Scan for the cell matching the given text and deliver its (X, Y) coordinate at center. 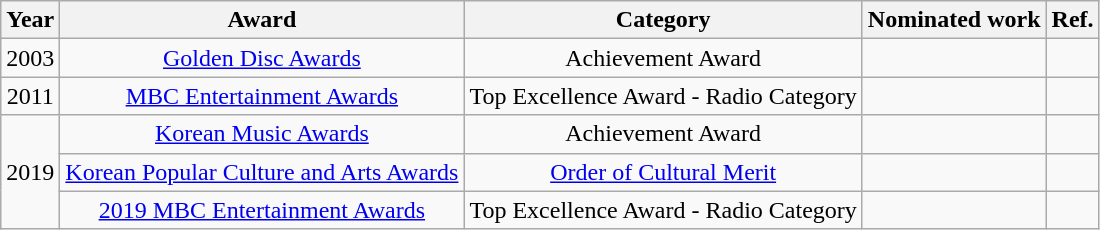
2003 (30, 58)
Korean Music Awards (262, 134)
2019 (30, 172)
Category (663, 20)
Korean Popular Culture and Arts Awards (262, 172)
Order of Cultural Merit (663, 172)
2019 MBC Entertainment Awards (262, 210)
Golden Disc Awards (262, 58)
Ref. (1072, 20)
Nominated work (954, 20)
Award (262, 20)
2011 (30, 96)
Year (30, 20)
MBC Entertainment Awards (262, 96)
